Return [x, y] of the center of cell containing provided text 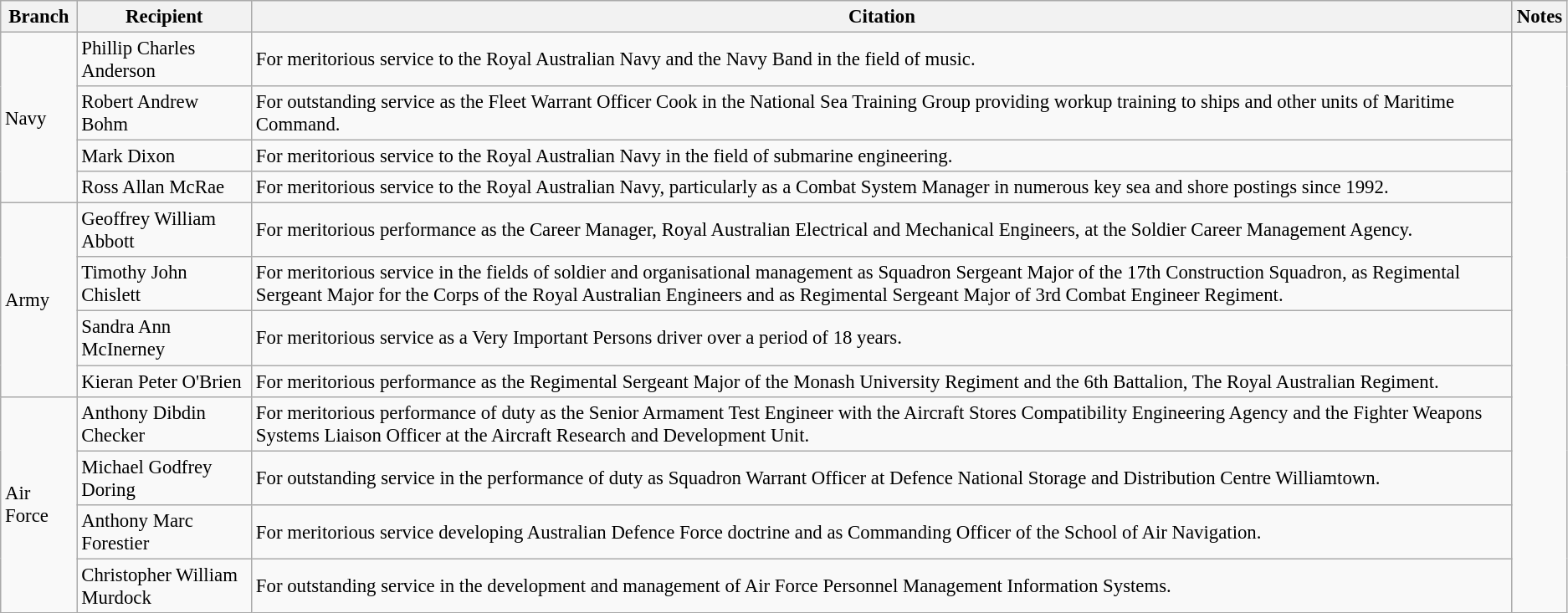
Michael Godfrey Doring [164, 478]
Anthony Dibdin Checker [164, 423]
Christopher William Murdock [164, 585]
Robert Andrew Bohm [164, 114]
For meritorious service as a Very Important Persons driver over a period of 18 years. [882, 338]
For meritorious performance as the Regimental Sergeant Major of the Monash University Regiment and the 6th Battalion, The Royal Australian Regiment. [882, 381]
Sandra Ann McInerney [164, 338]
Geoffrey William Abbott [164, 231]
For outstanding service in the performance of duty as Squadron Warrant Officer at Defence National Storage and Distribution Centre Williamtown. [882, 478]
For meritorious performance as the Career Manager, Royal Australian Electrical and Mechanical Engineers, at the Soldier Career Management Agency. [882, 231]
For outstanding service in the development and management of Air Force Personnel Management Information Systems. [882, 585]
Anthony Marc Forestier [164, 532]
Timothy John Chislett [164, 284]
Branch [38, 17]
Army [38, 299]
Mark Dixon [164, 156]
For meritorious service to the Royal Australian Navy in the field of submarine engineering. [882, 156]
For meritorious service to the Royal Australian Navy and the Navy Band in the field of music. [882, 60]
Navy [38, 118]
Phillip Charles Anderson [164, 60]
For meritorious service developing Australian Defence Force doctrine and as Commanding Officer of the School of Air Navigation. [882, 532]
Kieran Peter O'Brien [164, 381]
Ross Allan McRae [164, 187]
For meritorious service to the Royal Australian Navy, particularly as a Combat System Manager in numerous key sea and shore postings since 1992. [882, 187]
Citation [882, 17]
Recipient [164, 17]
Air Force [38, 504]
Notes [1540, 17]
